Detect which cell encompasses the target text, then output its (x, y) center coordinate. 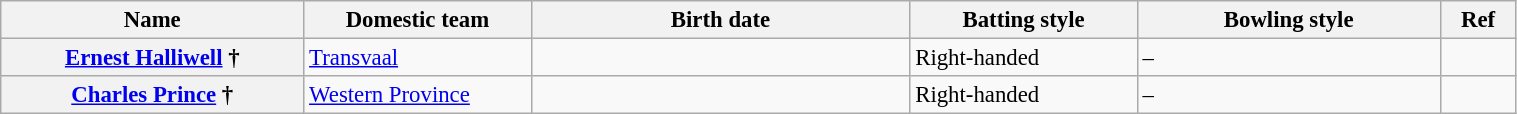
Birth date (720, 20)
Bowling style (1288, 20)
Domestic team (418, 20)
Transvaal (418, 58)
Ernest Halliwell † (152, 58)
Ref (1478, 20)
Name (152, 20)
Western Province (418, 95)
Batting style (1024, 20)
Charles Prince † (152, 95)
